Return [x, y] of the center of cell containing provided text 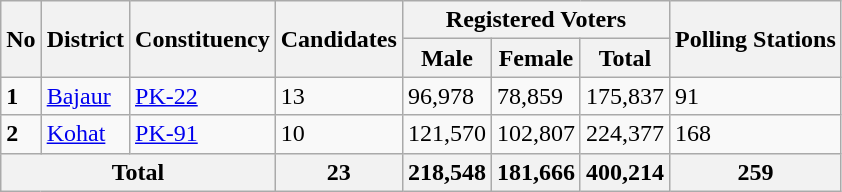
121,570 [446, 134]
224,377 [624, 134]
Male [446, 58]
78,859 [536, 96]
10 [338, 134]
23 [338, 172]
PK-91 [203, 134]
Kohat [85, 134]
218,548 [446, 172]
Constituency [203, 39]
Registered Voters [536, 20]
2 [21, 134]
181,666 [536, 172]
Female [536, 58]
13 [338, 96]
No [21, 39]
District [85, 39]
Candidates [338, 39]
PK-22 [203, 96]
168 [756, 134]
102,807 [536, 134]
400,214 [624, 172]
175,837 [624, 96]
91 [756, 96]
Bajaur [85, 96]
Polling Stations [756, 39]
259 [756, 172]
1 [21, 96]
96,978 [446, 96]
